Provide the (x, y) coordinate of the cell's center where the given text is located.  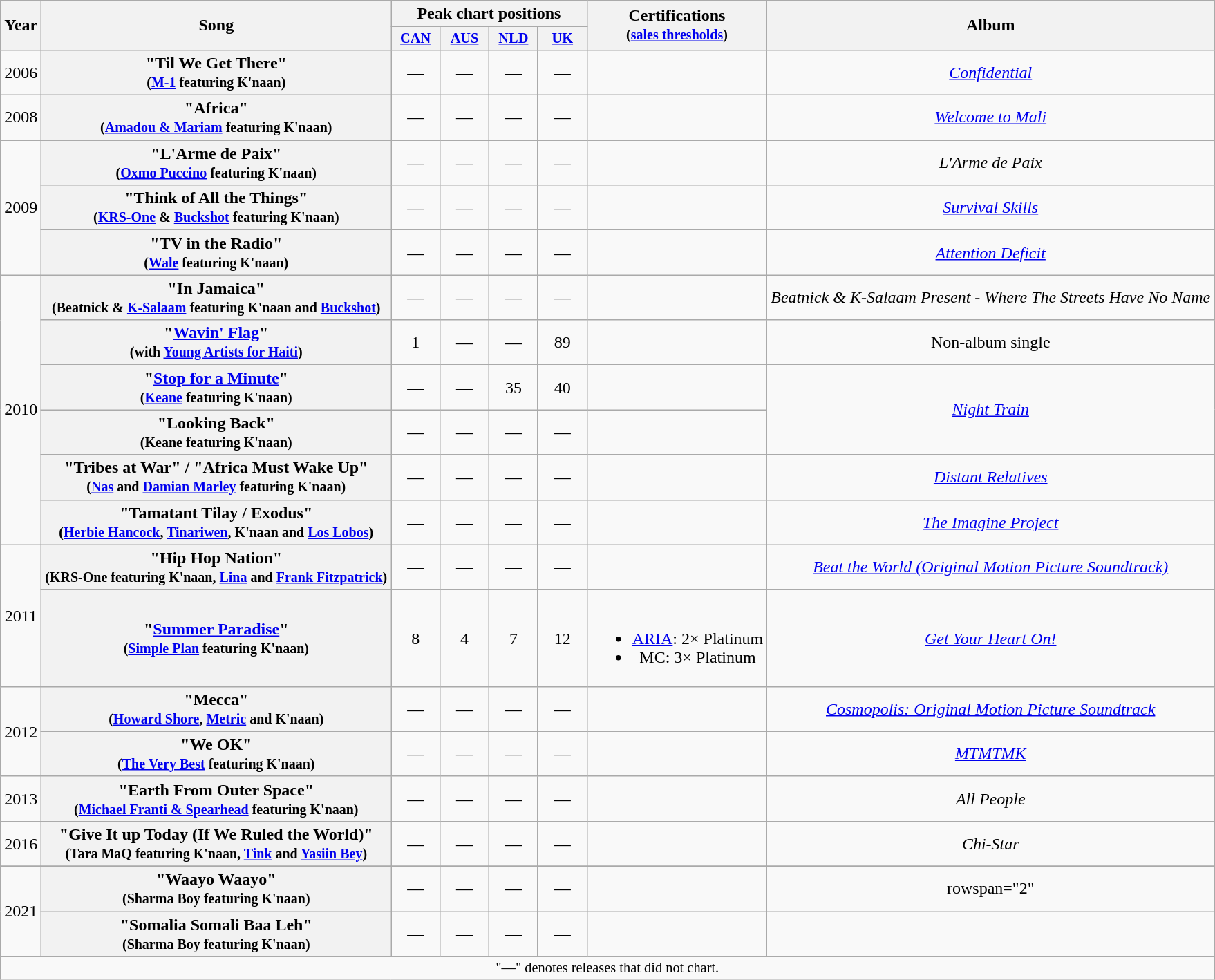
"Tamatant Tilay / Exodus"(Herbie Hancock, Tinariwen, K'naan and Los Lobos) (216, 522)
Chi-Star (991, 843)
Beat the World (Original Motion Picture Soundtrack) (991, 567)
"Stop for a Minute"(Keane featuring K'naan) (216, 387)
ARIA: 2× PlatinumMC: 3× Platinum (677, 638)
"Waayo Waayo"(Sharma Boy featuring K'naan) (216, 889)
All People (991, 799)
Night Train (991, 410)
NLD (513, 39)
"Earth From Outer Space"(Michael Franti & Spearhead featuring K'naan) (216, 799)
Get Your Heart On! (991, 638)
"Mecca"(Howard Shore, Metric and K'naan) (216, 709)
"Tribes at War" / "Africa Must Wake Up"(Nas and Damian Marley featuring K'naan) (216, 477)
1 (416, 343)
"Summer Paradise"(Simple Plan featuring K'naan) (216, 638)
2013 (21, 799)
2009 (21, 207)
UK (563, 39)
rowspan="2" (991, 889)
4 (464, 638)
"TV in the Radio"(Wale featuring K'naan) (216, 253)
2006 (21, 72)
L'Arme de Paix (991, 163)
Certifications(sales thresholds) (677, 26)
Peak chart positions (489, 14)
AUS (464, 39)
"We OK"(The Very Best featuring K'naan) (216, 753)
89 (563, 343)
8 (416, 638)
Survival Skills (991, 207)
"Til We Get There"(M-1 featuring K'naan) (216, 72)
2016 (21, 843)
35 (513, 387)
Confidential (991, 72)
2021 (21, 912)
12 (563, 638)
2011 (21, 615)
"Somalia Somali Baa Leh"(Sharma Boy featuring K'naan) (216, 934)
7 (513, 638)
CAN (416, 39)
MTMTMK (991, 753)
Non-album single (991, 343)
Album (991, 26)
Cosmopolis: Original Motion Picture Soundtrack (991, 709)
40 (563, 387)
Distant Relatives (991, 477)
"Hip Hop Nation"(KRS-One featuring K'naan, Lina and Frank Fitzpatrick) (216, 567)
Year (21, 26)
"Looking Back"(Keane featuring K'naan) (216, 433)
"Give It up Today (If We Ruled the World)"(Tara MaQ featuring K'naan, Tink and Yasiin Bey) (216, 843)
The Imagine Project (991, 522)
Welcome to Mali (991, 117)
2008 (21, 117)
"L'Arme de Paix"(Oxmo Puccino featuring K'naan) (216, 163)
"Think of All the Things"(KRS-One & Buckshot featuring K'naan) (216, 207)
"In Jamaica"(Beatnick & K-Salaam featuring K'naan and Buckshot) (216, 297)
"Wavin' Flag"(with Young Artists for Haiti) (216, 343)
Song (216, 26)
2012 (21, 731)
"—" denotes releases that did not chart. (607, 968)
2010 (21, 410)
"Africa"(Amadou & Mariam featuring K'naan) (216, 117)
Attention Deficit (991, 253)
Beatnick & K-Salaam Present - Where The Streets Have No Name (991, 297)
